Pinpoint the cell where the given text exists, returning its (X, Y) midpoint coordinate. 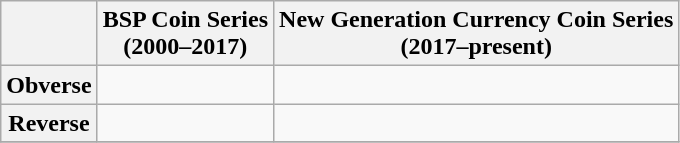
BSP Coin Series(2000–2017) (185, 34)
Obverse (49, 85)
Reverse (49, 123)
New Generation Currency Coin Series(2017–present) (476, 34)
